Pinpoint the cell where the given text exists, returning its (x, y) midpoint coordinate. 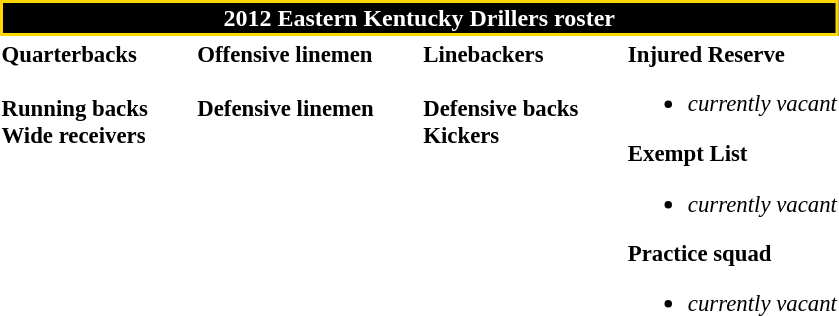
2012 Eastern Kentucky Drillers roster (419, 18)
